For the text-containing cell, return its midpoint in (x, y) coordinate format. 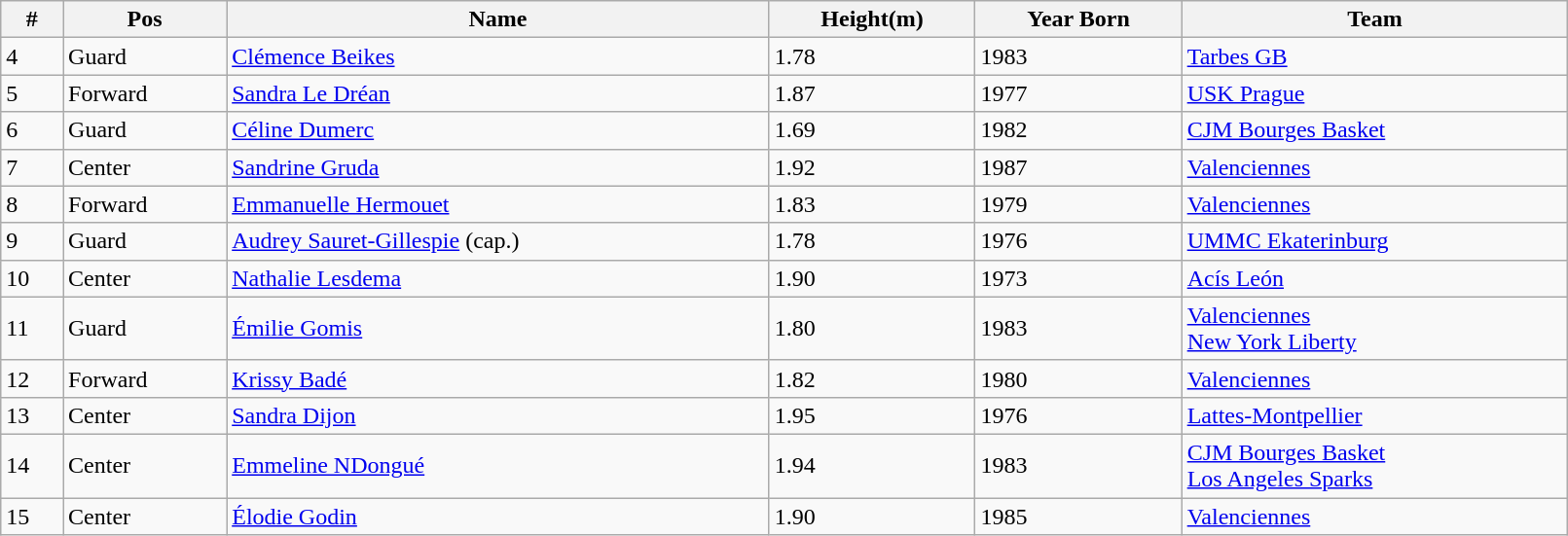
1985 (1078, 517)
1.83 (872, 204)
Sandra Dijon (498, 415)
14 (32, 465)
15 (32, 517)
1982 (1078, 130)
Sandra Le Dréan (498, 93)
1980 (1078, 378)
Céline Dumerc (498, 130)
1.80 (872, 329)
Name (498, 19)
Team (1374, 19)
Nathalie Lesdema (498, 278)
7 (32, 167)
4 (32, 56)
Valenciennes New York Liberty (1374, 329)
1.92 (872, 167)
11 (32, 329)
Emmanuelle Hermouet (498, 204)
# (32, 19)
Krissy Badé (498, 378)
9 (32, 241)
Lattes-Montpellier (1374, 415)
13 (32, 415)
6 (32, 130)
12 (32, 378)
5 (32, 93)
Émilie Gomis (498, 329)
Sandrine Gruda (498, 167)
1.87 (872, 93)
CJM Bourges Basket Los Angeles Sparks (1374, 465)
1977 (1078, 93)
1987 (1078, 167)
1.69 (872, 130)
Height(m) (872, 19)
1973 (1078, 278)
1.82 (872, 378)
Acís León (1374, 278)
Year Born (1078, 19)
Élodie Godin (498, 517)
8 (32, 204)
CJM Bourges Basket (1374, 130)
USK Prague (1374, 93)
Pos (145, 19)
1.95 (872, 415)
Emmeline NDongué (498, 465)
Clémence Beikes (498, 56)
Audrey Sauret-Gillespie (cap.) (498, 241)
1979 (1078, 204)
1.94 (872, 465)
Tarbes GB (1374, 56)
UMMC Ekaterinburg (1374, 241)
10 (32, 278)
